For the text-containing cell, return its midpoint in [x, y] coordinate format. 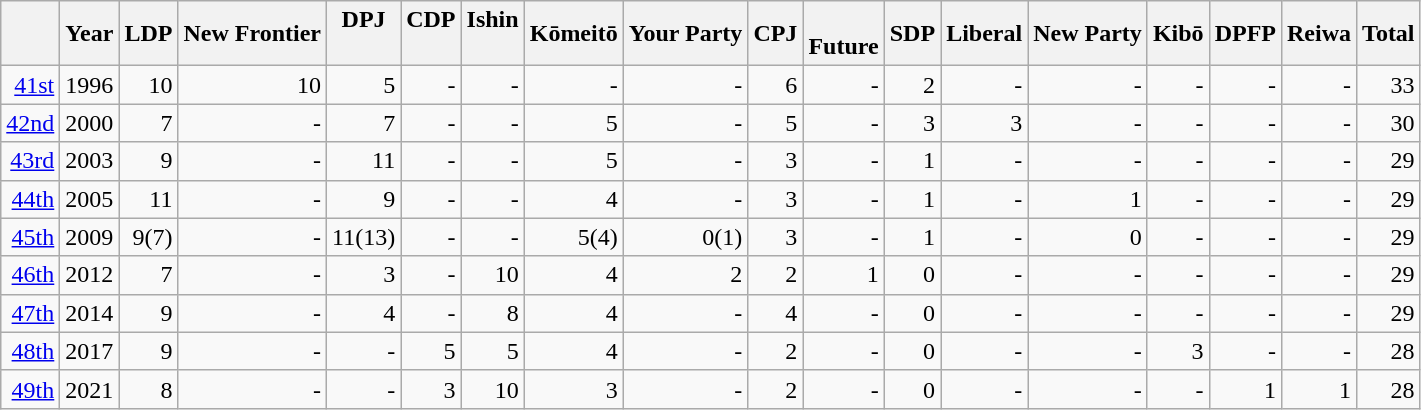
2017 [90, 351]
CPJ [776, 34]
Your Party [686, 34]
9(7) [148, 237]
Liberal [984, 34]
New Frontier [252, 34]
Kōmeitō [574, 34]
Year [90, 34]
11(13) [364, 237]
2014 [90, 313]
0(1) [686, 237]
41st [30, 85]
49th [30, 389]
LDP [148, 34]
30 [1389, 123]
42nd [30, 123]
46th [30, 275]
48th [30, 351]
1996 [90, 85]
CDP [431, 34]
SDP [912, 34]
2000 [90, 123]
Total [1389, 34]
43rd [30, 161]
5(4) [574, 237]
2005 [90, 199]
47th [30, 313]
Reiwa [1318, 34]
2012 [90, 275]
Ishin [492, 34]
DPFP [1245, 34]
Future [844, 34]
33 [1389, 85]
45th [30, 237]
44th [30, 199]
New Party [1088, 34]
2009 [90, 237]
6 [776, 85]
2003 [90, 161]
DPJ [364, 34]
2021 [90, 389]
Kibō [1178, 34]
